Extract the (x, y) coordinate from the center of the cell holding the provided text.  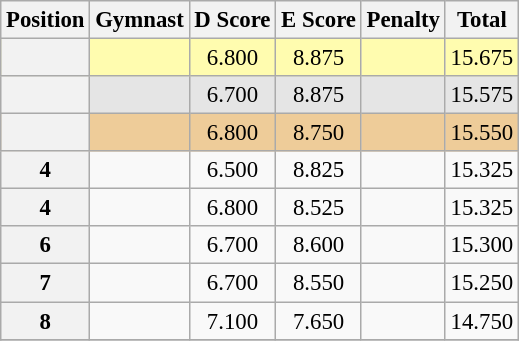
8.825 (318, 170)
Total (482, 20)
7 (46, 283)
15.250 (482, 283)
8.550 (318, 283)
8.525 (318, 208)
Gymnast (140, 20)
6.500 (232, 170)
15.675 (482, 58)
D Score (232, 20)
E Score (318, 20)
7.650 (318, 321)
6 (46, 245)
8 (46, 321)
15.300 (482, 245)
Penalty (403, 20)
7.100 (232, 321)
8.600 (318, 245)
8.750 (318, 133)
15.575 (482, 95)
14.750 (482, 321)
15.550 (482, 133)
Position (46, 20)
